Detect which cell encompasses the target text, then output its [x, y] center coordinate. 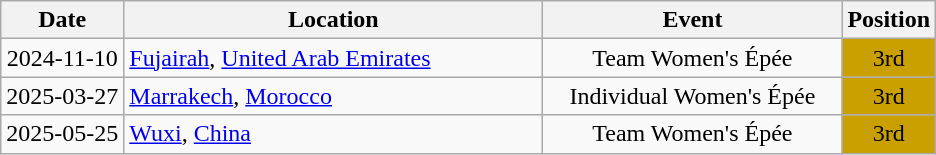
Location [334, 20]
2025-03-27 [62, 96]
Position [889, 20]
2025-05-25 [62, 134]
2024-11-10 [62, 58]
Event [692, 20]
Date [62, 20]
Wuxi, China [334, 134]
Individual Women's Épée [692, 96]
Marrakech, Morocco [334, 96]
Fujairah, United Arab Emirates [334, 58]
